Provide the [x, y] coordinate of the cell's center where the given text is located.  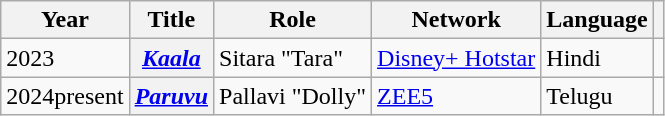
Hindi [597, 58]
2024present [65, 96]
Paruvu [171, 96]
Kaala [171, 58]
Title [171, 20]
Year [65, 20]
Language [597, 20]
Pallavi "Dolly" [293, 96]
ZEE5 [456, 96]
Role [293, 20]
Disney+ Hotstar [456, 58]
2023 [65, 58]
Network [456, 20]
Telugu [597, 96]
Sitara "Tara" [293, 58]
